Determine the [x, y] coordinate at the center of the cell enclosing the given text.  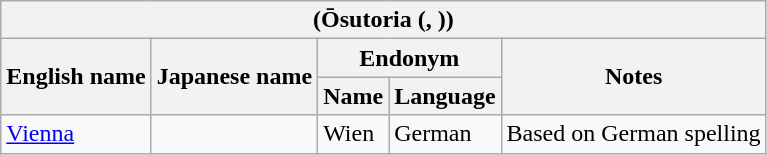
Language [445, 96]
Based on German spelling [634, 134]
Endonym [410, 58]
Notes [634, 77]
Japanese name [234, 77]
(Ōsutoria (, )) [384, 20]
English name [76, 77]
Wien [354, 134]
Vienna [76, 134]
Name [354, 96]
German [445, 134]
